Pinpoint the cell where the given text exists, returning its (X, Y) midpoint coordinate. 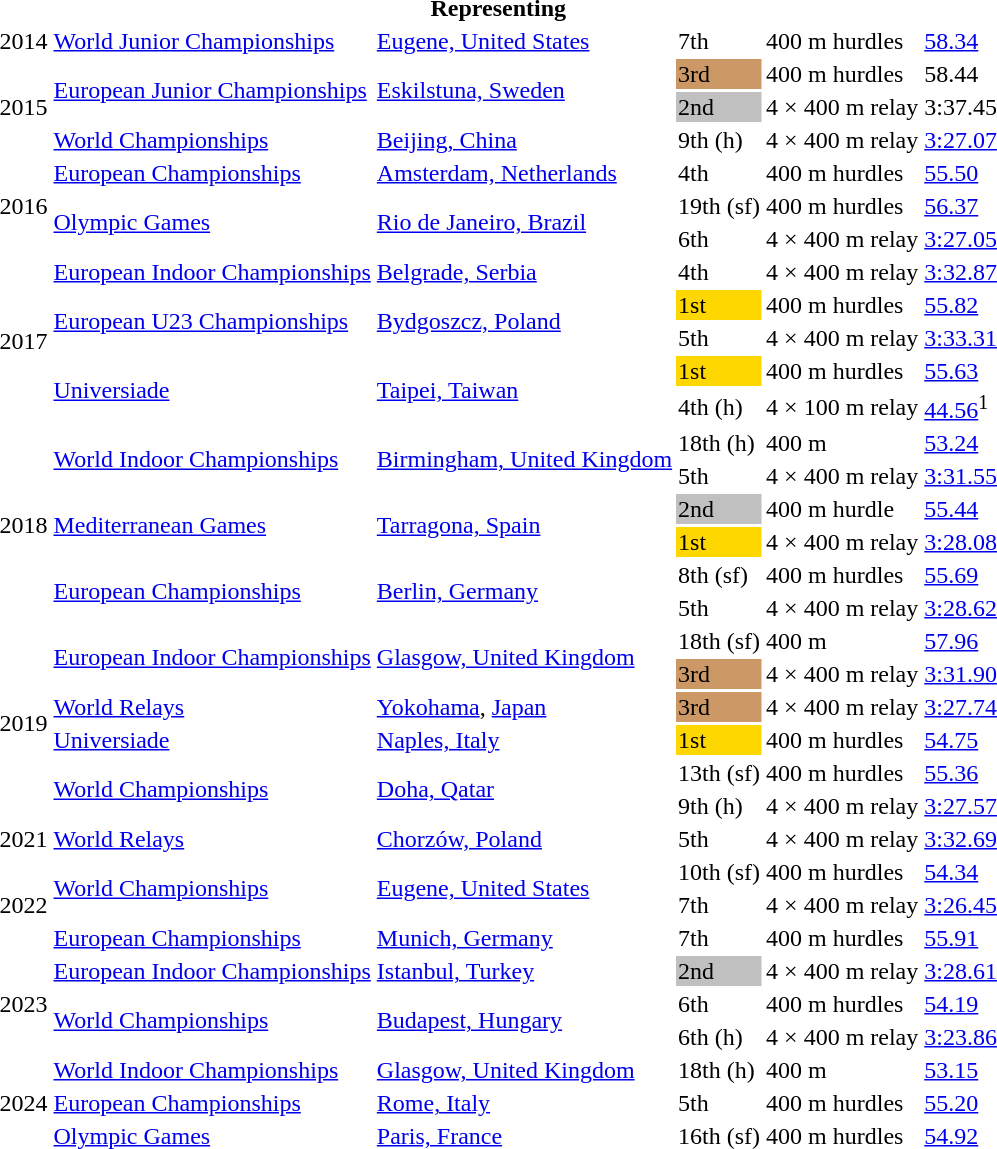
10th (sf) (720, 872)
18th (sf) (720, 641)
4 × 100 m relay (842, 407)
4th (h) (720, 407)
Taipei, Taiwan (524, 390)
Olympic Games (212, 222)
Eskilstuna, Sweden (524, 90)
European Junior Championships (212, 90)
Rome, Italy (524, 1103)
Chorzów, Poland (524, 839)
Mediterranean Games (212, 526)
Rio de Janeiro, Brazil (524, 222)
Beijing, China (524, 140)
Munich, Germany (524, 938)
6th (h) (720, 1037)
19th (sf) (720, 206)
Belgrade, Serbia (524, 272)
8th (sf) (720, 575)
Doha, Qatar (524, 790)
Naples, Italy (524, 740)
European U23 Championships (212, 322)
400 m hurdle (842, 509)
Amsterdam, Netherlands (524, 173)
Berlin, Germany (524, 592)
Budapest, Hungary (524, 1020)
Birmingham, United Kingdom (524, 460)
World Junior Championships (212, 41)
13th (sf) (720, 773)
Tarragona, Spain (524, 526)
Istanbul, Turkey (524, 971)
Yokohama, Japan (524, 707)
Bydgoszcz, Poland (524, 322)
